Pinpoint the cell where the given text exists, returning its [x, y] midpoint coordinate. 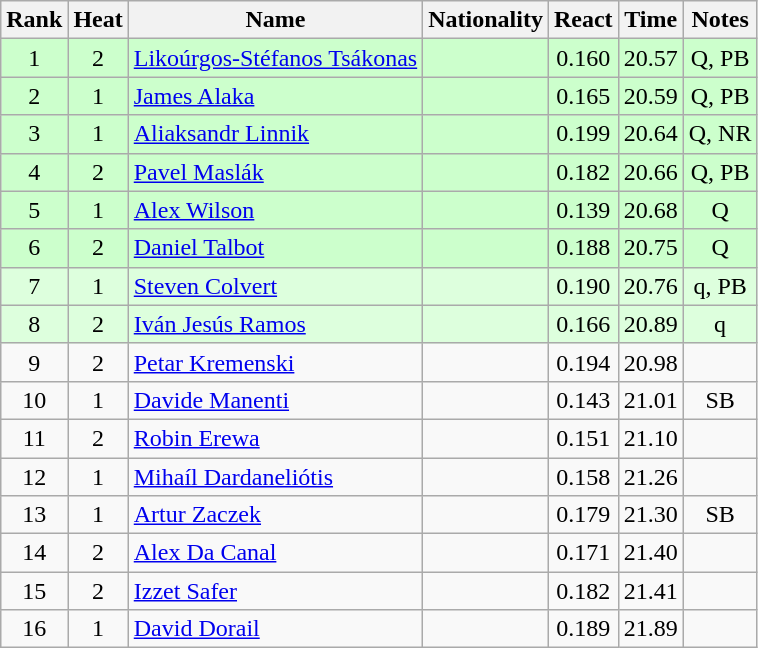
q, PB [720, 286]
21.41 [650, 591]
Heat [98, 20]
Time [650, 20]
7 [34, 286]
21.40 [650, 553]
q [720, 324]
20.57 [650, 58]
Iván Jesús Ramos [275, 324]
0.194 [583, 362]
0.179 [583, 515]
0.143 [583, 400]
3 [34, 134]
0.188 [583, 248]
React [583, 20]
Aliaksandr Linnik [275, 134]
0.189 [583, 629]
Izzet Safer [275, 591]
Petar Kremenski [275, 362]
10 [34, 400]
20.75 [650, 248]
16 [34, 629]
Name [275, 20]
Alex Wilson [275, 210]
13 [34, 515]
0.160 [583, 58]
15 [34, 591]
Steven Colvert [275, 286]
David Dorail [275, 629]
20.76 [650, 286]
21.01 [650, 400]
11 [34, 438]
0.165 [583, 96]
Notes [720, 20]
Mihaíl Dardaneliótis [275, 477]
9 [34, 362]
21.30 [650, 515]
James Alaka [275, 96]
Pavel Maslák [275, 172]
21.10 [650, 438]
Likoúrgos-Stéfanos Tsákonas [275, 58]
12 [34, 477]
Daniel Talbot [275, 248]
20.98 [650, 362]
6 [34, 248]
20.64 [650, 134]
Rank [34, 20]
0.158 [583, 477]
0.139 [583, 210]
5 [34, 210]
Alex Da Canal [275, 553]
Nationality [486, 20]
20.66 [650, 172]
0.190 [583, 286]
8 [34, 324]
14 [34, 553]
0.171 [583, 553]
4 [34, 172]
Robin Erewa [275, 438]
Davide Manenti [275, 400]
20.89 [650, 324]
0.166 [583, 324]
0.151 [583, 438]
21.26 [650, 477]
21.89 [650, 629]
Artur Zaczek [275, 515]
0.199 [583, 134]
20.68 [650, 210]
20.59 [650, 96]
Q, NR [720, 134]
